Search for the cell housing the specified text and yield its (X, Y) center coordinate. 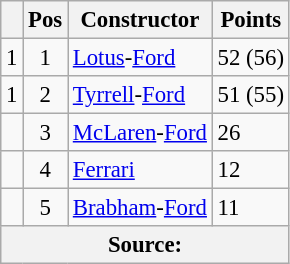
Lotus-Ford (140, 58)
51 (55) (250, 95)
4 (46, 170)
Tyrrell-Ford (140, 95)
Brabham-Ford (140, 208)
3 (46, 133)
Pos (46, 20)
11 (250, 208)
Ferrari (140, 170)
McLaren-Ford (140, 133)
Source: (146, 245)
2 (46, 95)
Constructor (140, 20)
Points (250, 20)
12 (250, 170)
26 (250, 133)
5 (46, 208)
52 (56) (250, 58)
